Find where the given text appears and provide that cell's center as [X, Y] coordinate. 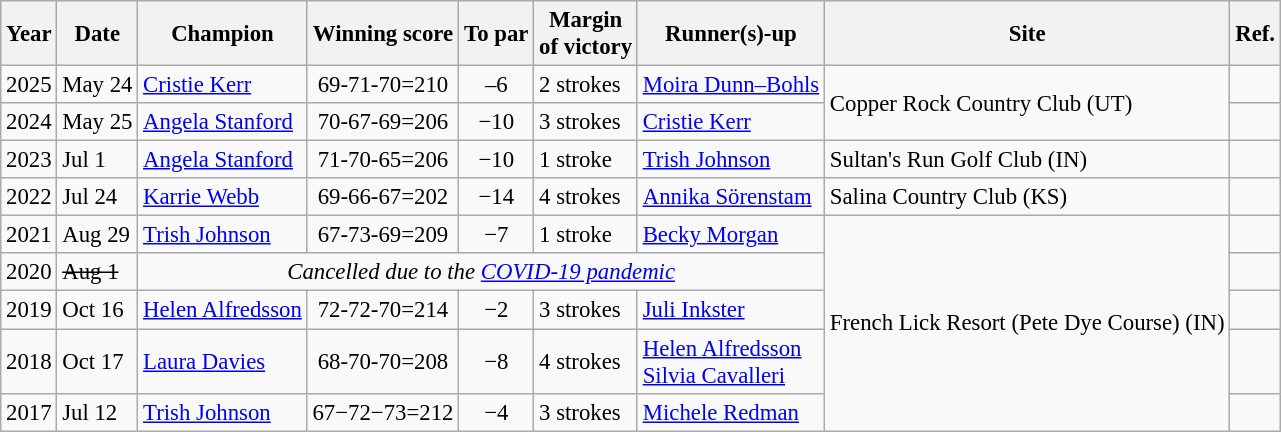
Date [98, 34]
Site [1028, 34]
Copper Rock Country Club (UT) [1028, 104]
French Lick Resort (Pete Dye Course) (IN) [1028, 324]
69-66-67=202 [383, 197]
2024 [29, 122]
Oct 17 [98, 362]
Sultan's Run Golf Club (IN) [1028, 160]
Aug 29 [98, 235]
Moira Dunn–Bohls [730, 85]
2021 [29, 235]
67−72−73=212 [383, 412]
Annika Sörenstam [730, 197]
2025 [29, 85]
−14 [496, 197]
To par [496, 34]
2017 [29, 412]
May 24 [98, 85]
Champion [222, 34]
68-70-70=208 [383, 362]
Karrie Webb [222, 197]
Salina Country Club (KS) [1028, 197]
Cancelled due to the COVID-19 pandemic [482, 273]
−7 [496, 235]
−2 [496, 310]
Jul 12 [98, 412]
2020 [29, 273]
Marginof victory [586, 34]
Helen Alfredsson [222, 310]
69-71-70=210 [383, 85]
−4 [496, 412]
Oct 16 [98, 310]
Runner(s)-up [730, 34]
2018 [29, 362]
2022 [29, 197]
71-70-65=206 [383, 160]
Year [29, 34]
May 25 [98, 122]
Becky Morgan [730, 235]
−8 [496, 362]
Winning score [383, 34]
Ref. [1255, 34]
Laura Davies [222, 362]
2 strokes [586, 85]
67-73-69=209 [383, 235]
Helen Alfredsson Silvia Cavalleri [730, 362]
Michele Redman [730, 412]
70-67-69=206 [383, 122]
2023 [29, 160]
Aug 1 [98, 273]
72-72-70=214 [383, 310]
Jul 1 [98, 160]
Jul 24 [98, 197]
2019 [29, 310]
–6 [496, 85]
Juli Inkster [730, 310]
